Find where the given text appears and provide that cell's center as (X, Y) coordinate. 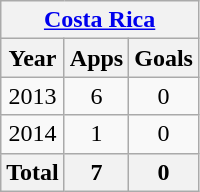
Total (33, 172)
1 (96, 134)
2014 (33, 134)
2013 (33, 96)
6 (96, 96)
Year (33, 58)
Apps (96, 58)
Costa Rica (100, 20)
Goals (164, 58)
7 (96, 172)
